Identify which cell holds the provided text, then report its [x, y] central coordinate. 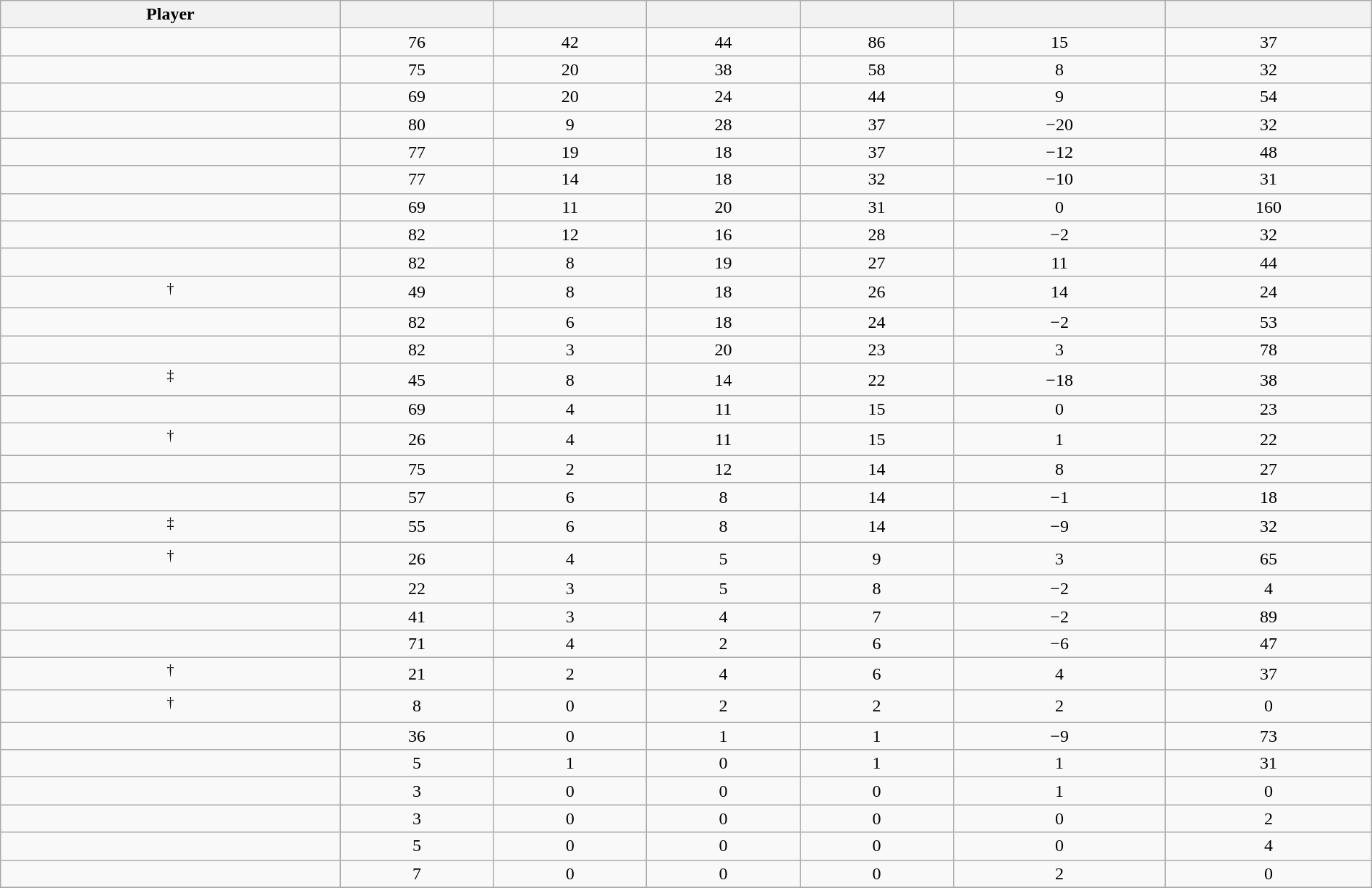
−10 [1059, 179]
36 [417, 736]
53 [1269, 322]
−18 [1059, 379]
54 [1269, 97]
55 [417, 527]
80 [417, 124]
58 [877, 69]
57 [417, 496]
65 [1269, 559]
−12 [1059, 152]
76 [417, 42]
78 [1269, 350]
Player [171, 14]
−20 [1059, 124]
71 [417, 644]
47 [1269, 644]
−1 [1059, 496]
49 [417, 292]
42 [570, 42]
73 [1269, 736]
160 [1269, 207]
86 [877, 42]
21 [417, 675]
48 [1269, 152]
45 [417, 379]
−6 [1059, 644]
41 [417, 617]
16 [724, 234]
89 [1269, 617]
